Provide the [x, y] coordinate of the cell's center where the given text is located.  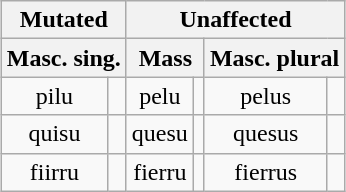
Masc. plural [274, 58]
pelus [266, 96]
quisu [54, 134]
Mutated [64, 20]
fierrus [266, 172]
fiirru [54, 172]
quesu [160, 134]
Masc. sing. [64, 58]
quesus [266, 134]
Mass [165, 58]
pelu [160, 96]
Unaffected [236, 20]
fierru [160, 172]
pilu [54, 96]
